Provide the [x, y] coordinate of the cell's center where the given text is located.  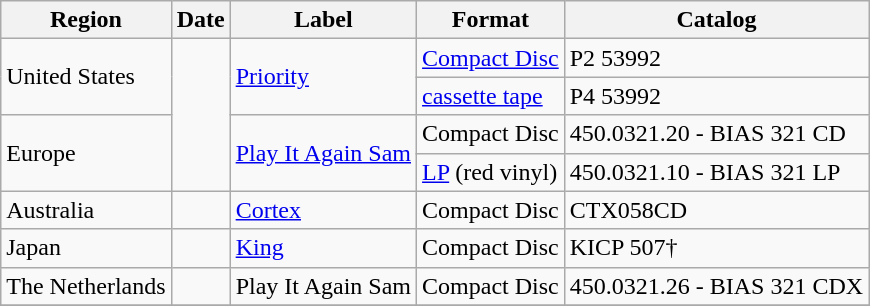
Cortex [323, 210]
Date [200, 20]
Format [491, 20]
King [323, 248]
KICP 507† [716, 248]
cassette tape [491, 96]
Priority [323, 77]
P2 53992 [716, 58]
Europe [86, 153]
450.0321.10 - BIAS 321 LP [716, 172]
United States [86, 77]
P4 53992 [716, 96]
Japan [86, 248]
The Netherlands [86, 286]
Australia [86, 210]
Catalog [716, 20]
Region [86, 20]
LP (red vinyl) [491, 172]
CTX058CD [716, 210]
450.0321.26 - BIAS 321 CDX [716, 286]
450.0321.20 - BIAS 321 CD [716, 134]
Label [323, 20]
